Determine the (X, Y) coordinate at the center of the cell enclosing the given text.  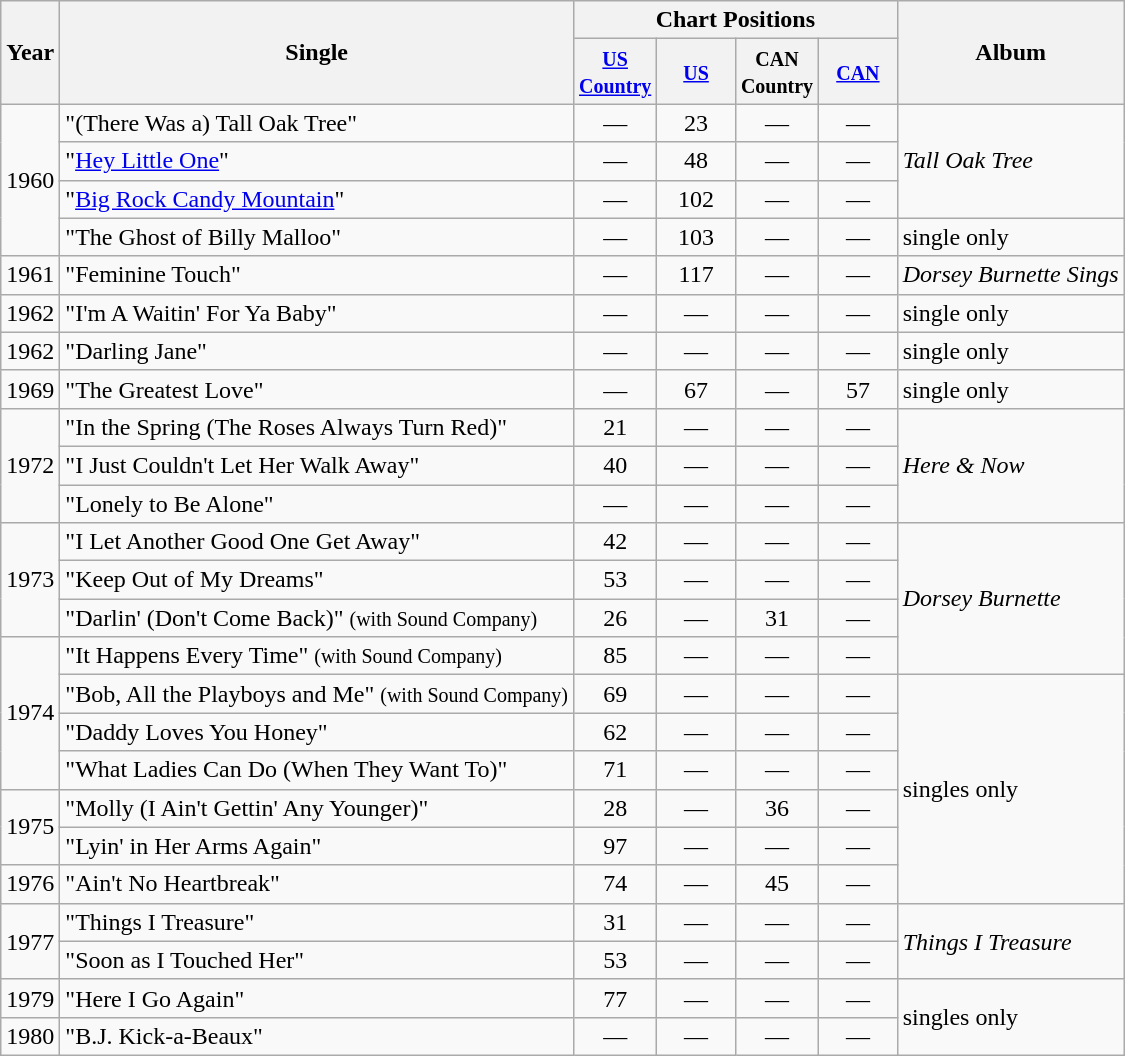
21 (616, 427)
1976 (30, 884)
103 (696, 237)
"Things I Treasure" (317, 922)
Here & Now (1010, 465)
"B.J. Kick-a-Beaux" (317, 1036)
Single (317, 52)
"Here I Go Again" (317, 998)
"The Greatest Love" (317, 389)
"Molly (I Ain't Gettin' Any Younger)" (317, 808)
"Bob, All the Playboys and Me" (with Sound Company) (317, 694)
"I Just Couldn't Let Her Walk Away" (317, 465)
1973 (30, 580)
"Darling Jane" (317, 351)
74 (616, 884)
48 (696, 161)
1961 (30, 275)
36 (776, 808)
Tall Oak Tree (1010, 161)
85 (616, 656)
45 (776, 884)
102 (696, 199)
"The Ghost of Billy Malloo" (317, 237)
67 (696, 389)
28 (616, 808)
"Hey Little One" (317, 161)
40 (616, 465)
"Big Rock Candy Mountain" (317, 199)
"Lonely to Be Alone" (317, 503)
"(There Was a) Tall Oak Tree" (317, 123)
"Darlin' (Don't Come Back)" (with Sound Company) (317, 618)
Chart Positions (736, 20)
1969 (30, 389)
117 (696, 275)
97 (616, 846)
"It Happens Every Time" (with Sound Company) (317, 656)
1977 (30, 941)
"I Let Another Good One Get Away" (317, 542)
"What Ladies Can Do (When They Want To)" (317, 770)
1975 (30, 827)
57 (858, 389)
71 (616, 770)
26 (616, 618)
US Country (616, 72)
"I'm A Waitin' For Ya Baby" (317, 313)
42 (616, 542)
"In the Spring (The Roses Always Turn Red)" (317, 427)
77 (616, 998)
Dorsey Burnette (1010, 599)
23 (696, 123)
62 (616, 732)
"Ain't No Heartbreak" (317, 884)
"Soon as I Touched Her" (317, 960)
1974 (30, 713)
"Feminine Touch" (317, 275)
1979 (30, 998)
1960 (30, 180)
US (696, 72)
CAN Country (776, 72)
1972 (30, 465)
Year (30, 52)
1980 (30, 1036)
"Daddy Loves You Honey" (317, 732)
Album (1010, 52)
69 (616, 694)
"Lyin' in Her Arms Again" (317, 846)
CAN (858, 72)
Things I Treasure (1010, 941)
"Keep Out of My Dreams" (317, 580)
Dorsey Burnette Sings (1010, 275)
